Capture the cell that displays the provided text and extract its [x, y] central coordinate. 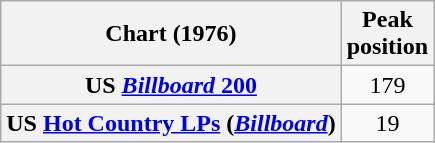
19 [387, 123]
Chart (1976) [171, 34]
179 [387, 85]
Peakposition [387, 34]
US Hot Country LPs (Billboard) [171, 123]
US Billboard 200 [171, 85]
